Output the (X, Y) coordinate of the center of the cell containing the given text.  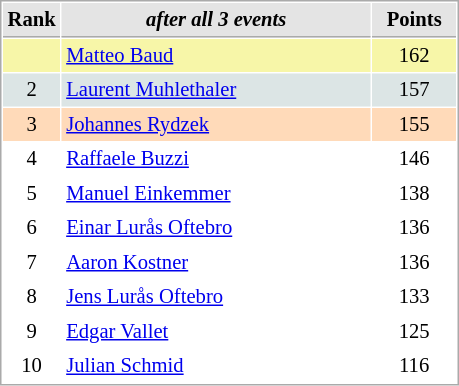
Aaron Kostner (216, 262)
2 (32, 90)
9 (32, 332)
10 (32, 366)
Matteo Baud (216, 56)
6 (32, 228)
Jens Lurås Oftebro (216, 296)
Johannes Rydzek (216, 124)
3 (32, 124)
155 (414, 124)
138 (414, 194)
8 (32, 296)
5 (32, 194)
125 (414, 332)
Rank (32, 20)
Laurent Muhlethaler (216, 90)
157 (414, 90)
146 (414, 158)
Julian Schmid (216, 366)
after all 3 events (216, 20)
Edgar Vallet (216, 332)
162 (414, 56)
7 (32, 262)
4 (32, 158)
Einar Lurås Oftebro (216, 228)
Manuel Einkemmer (216, 194)
133 (414, 296)
Points (414, 20)
Raffaele Buzzi (216, 158)
116 (414, 366)
